Identify which cell holds the provided text, then report its (x, y) central coordinate. 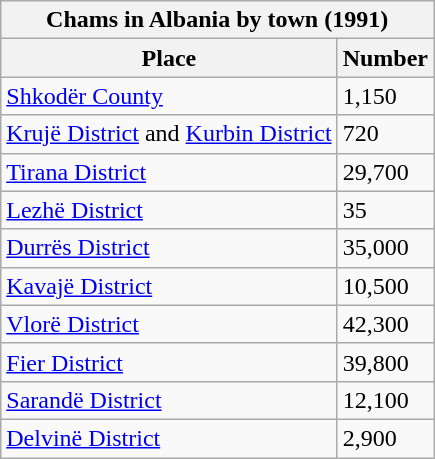
1,150 (385, 96)
35 (385, 210)
42,300 (385, 324)
Krujë District and Kurbin District (169, 134)
Sarandë District (169, 400)
Place (169, 58)
Kavajë District (169, 286)
Shkodër County (169, 96)
2,900 (385, 438)
Delvinë District (169, 438)
Vlorë District (169, 324)
29,700 (385, 172)
Tirana District (169, 172)
Lezhë District (169, 210)
Durrës District (169, 248)
Fier District (169, 362)
12,100 (385, 400)
35,000 (385, 248)
720 (385, 134)
Chams in Albania by town (1991) (218, 20)
Number (385, 58)
39,800 (385, 362)
10,500 (385, 286)
